Capture the cell that displays the provided text and extract its (x, y) central coordinate. 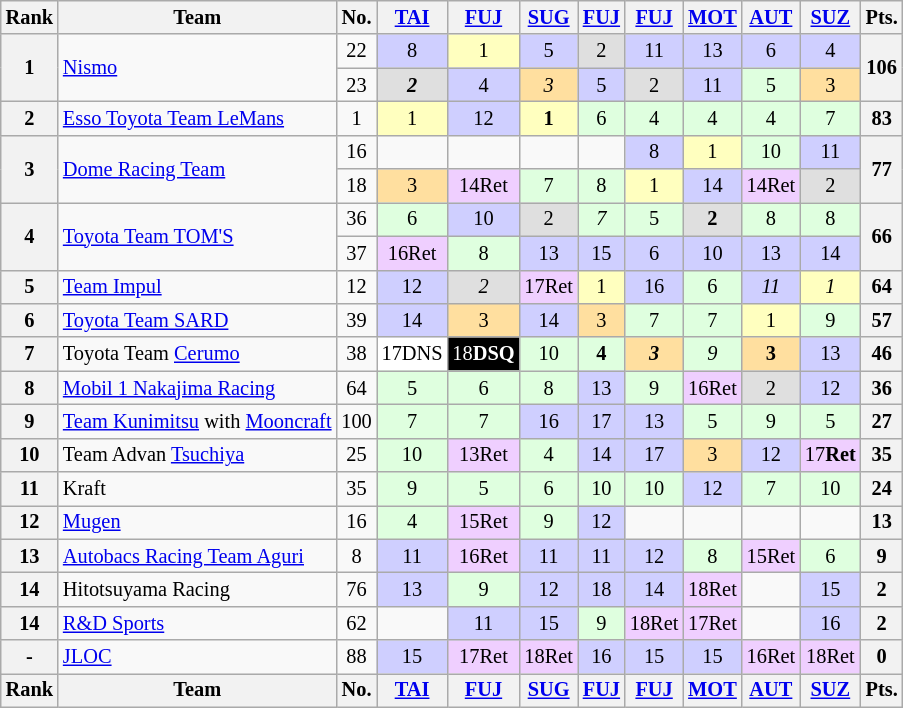
18DSQ (483, 354)
22 (356, 51)
62 (356, 623)
Team Advan Tsuchiya (197, 455)
Toyota Team Cerumo (197, 354)
Hitotsuyama Racing (197, 589)
0 (882, 657)
Nismo (197, 68)
100 (356, 421)
39 (356, 320)
Esso Toyota Team LeMans (197, 118)
17DNS (412, 354)
46 (882, 354)
88 (356, 657)
24 (882, 489)
57 (882, 320)
JLOC (197, 657)
77 (882, 168)
23 (356, 85)
38 (356, 354)
Toyota Team SARD (197, 320)
66 (882, 236)
Kraft (197, 489)
R&D Sports (197, 623)
Autobacs Racing Team Aguri (197, 556)
Mugen (197, 522)
Team Impul (197, 287)
Toyota Team TOM'S (197, 236)
- (30, 657)
25 (356, 455)
Team Kunimitsu with Mooncraft (197, 421)
76 (356, 589)
13Ret (483, 455)
Dome Racing Team (197, 168)
Mobil 1 Nakajima Racing (197, 388)
106 (882, 68)
83 (882, 118)
27 (882, 421)
37 (356, 253)
